From the cell containing the given text, extract its center point as [X, Y] coordinate. 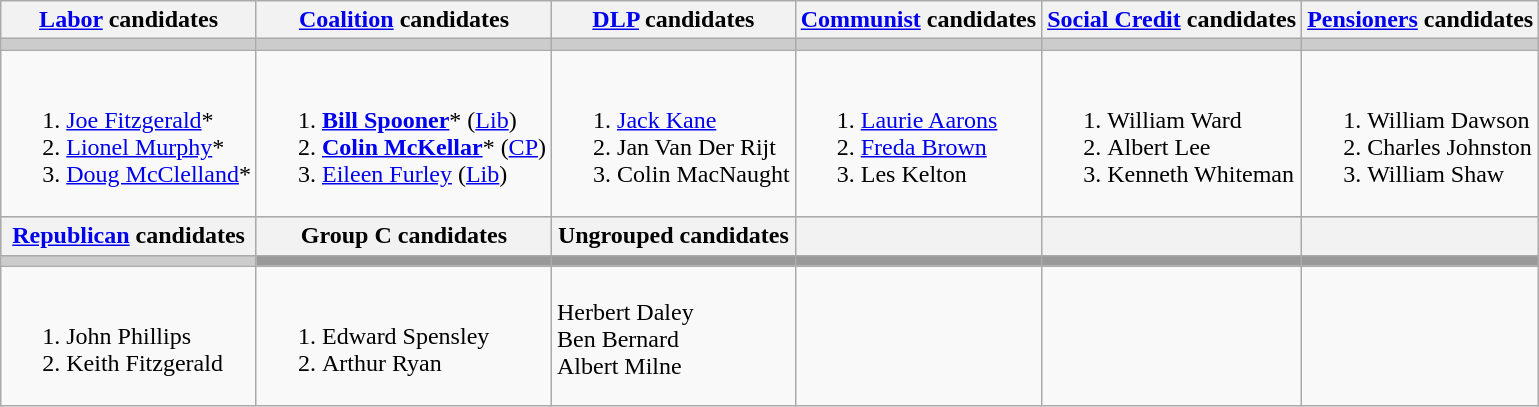
Edward SpensleyArthur Ryan [404, 336]
Herbert Daley Ben Bernard Albert Milne [674, 336]
John PhillipsKeith Fitzgerald [129, 336]
Communist candidates [918, 20]
Joe Fitzgerald*Lionel Murphy*Doug McClelland* [129, 134]
Ungrouped candidates [674, 236]
Jack KaneJan Van Der RijtColin MacNaught [674, 134]
Bill Spooner* (Lib)Colin McKellar* (CP)Eileen Furley (Lib) [404, 134]
Group C candidates [404, 236]
DLP candidates [674, 20]
William WardAlbert LeeKenneth Whiteman [1172, 134]
Labor candidates [129, 20]
Social Credit candidates [1172, 20]
Pensioners candidates [1420, 20]
Laurie AaronsFreda BrownLes Kelton [918, 134]
Coalition candidates [404, 20]
William DawsonCharles JohnstonWilliam Shaw [1420, 134]
Republican candidates [129, 236]
